Detect which cell encompasses the target text, then output its (x, y) center coordinate. 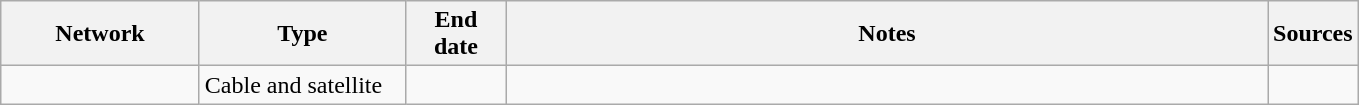
Network (100, 34)
Notes (886, 34)
Type (302, 34)
End date (456, 34)
Cable and satellite (302, 85)
Sources (1314, 34)
